Find where the given text appears and provide that cell's center as (x, y) coordinate. 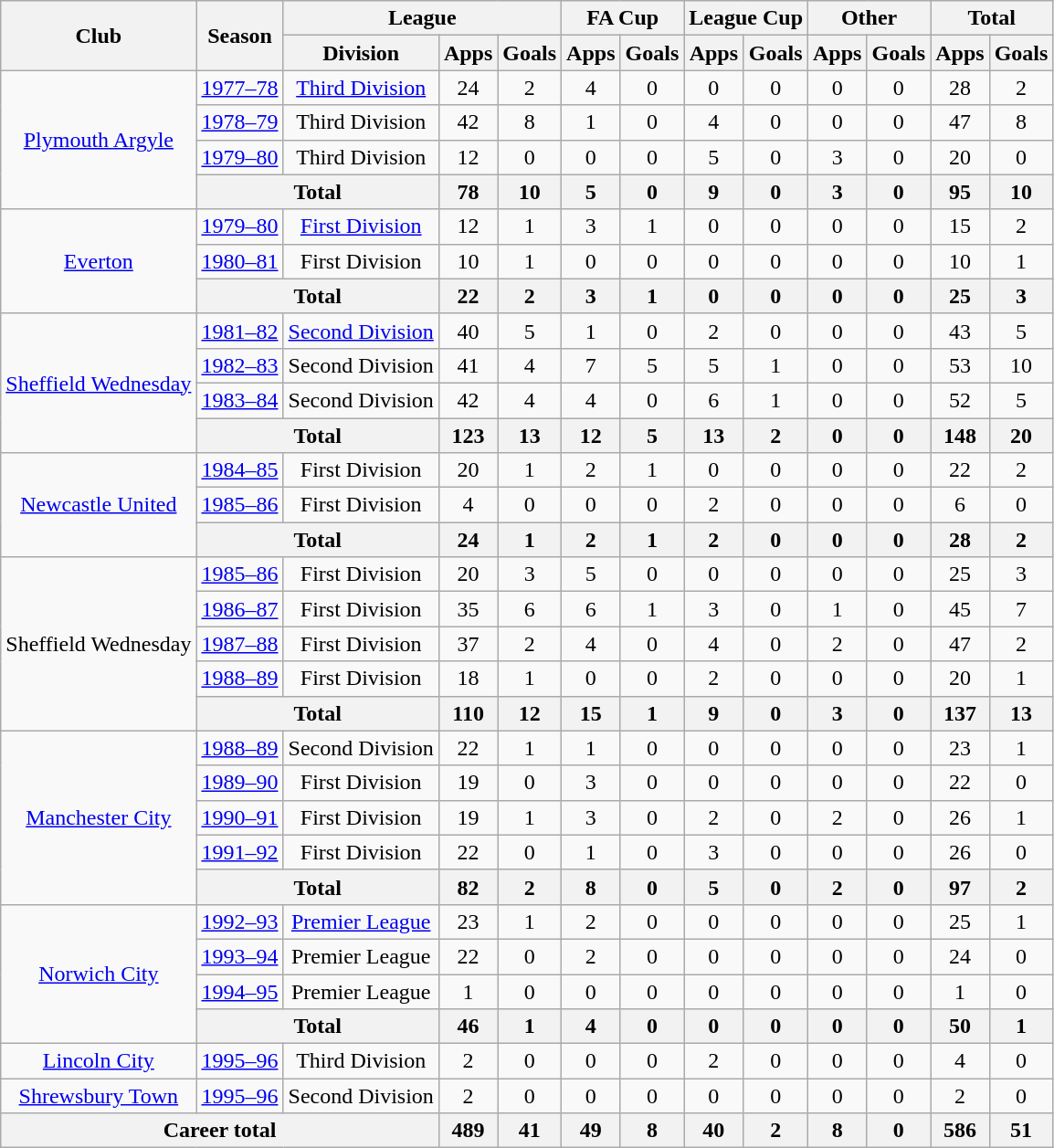
18 (468, 679)
123 (468, 436)
1982–83 (239, 365)
1989–90 (239, 783)
Lincoln City (99, 1061)
50 (960, 1027)
1987–88 (239, 644)
82 (468, 887)
489 (468, 1131)
1980–81 (239, 261)
Newcastle United (99, 505)
95 (960, 192)
Career total (220, 1131)
Shrewsbury Town (99, 1096)
League Cup (746, 18)
78 (468, 192)
Division (361, 53)
97 (960, 887)
1981–82 (239, 331)
49 (591, 1131)
45 (960, 609)
Norwich City (99, 974)
League (422, 18)
53 (960, 365)
586 (960, 1131)
51 (1021, 1131)
1977–78 (239, 88)
FA Cup (623, 18)
Everton (99, 261)
1984–85 (239, 470)
Club (99, 36)
Other (870, 18)
Season (239, 36)
1978–79 (239, 122)
1983–84 (239, 400)
1994–95 (239, 991)
137 (960, 713)
46 (468, 1027)
1990–91 (239, 817)
43 (960, 331)
37 (468, 644)
Manchester City (99, 817)
1993–94 (239, 956)
148 (960, 436)
35 (468, 609)
1992–93 (239, 922)
1986–87 (239, 609)
1991–92 (239, 852)
110 (468, 713)
52 (960, 400)
Plymouth Argyle (99, 140)
